Identify which cell holds the provided text, then report its (X, Y) central coordinate. 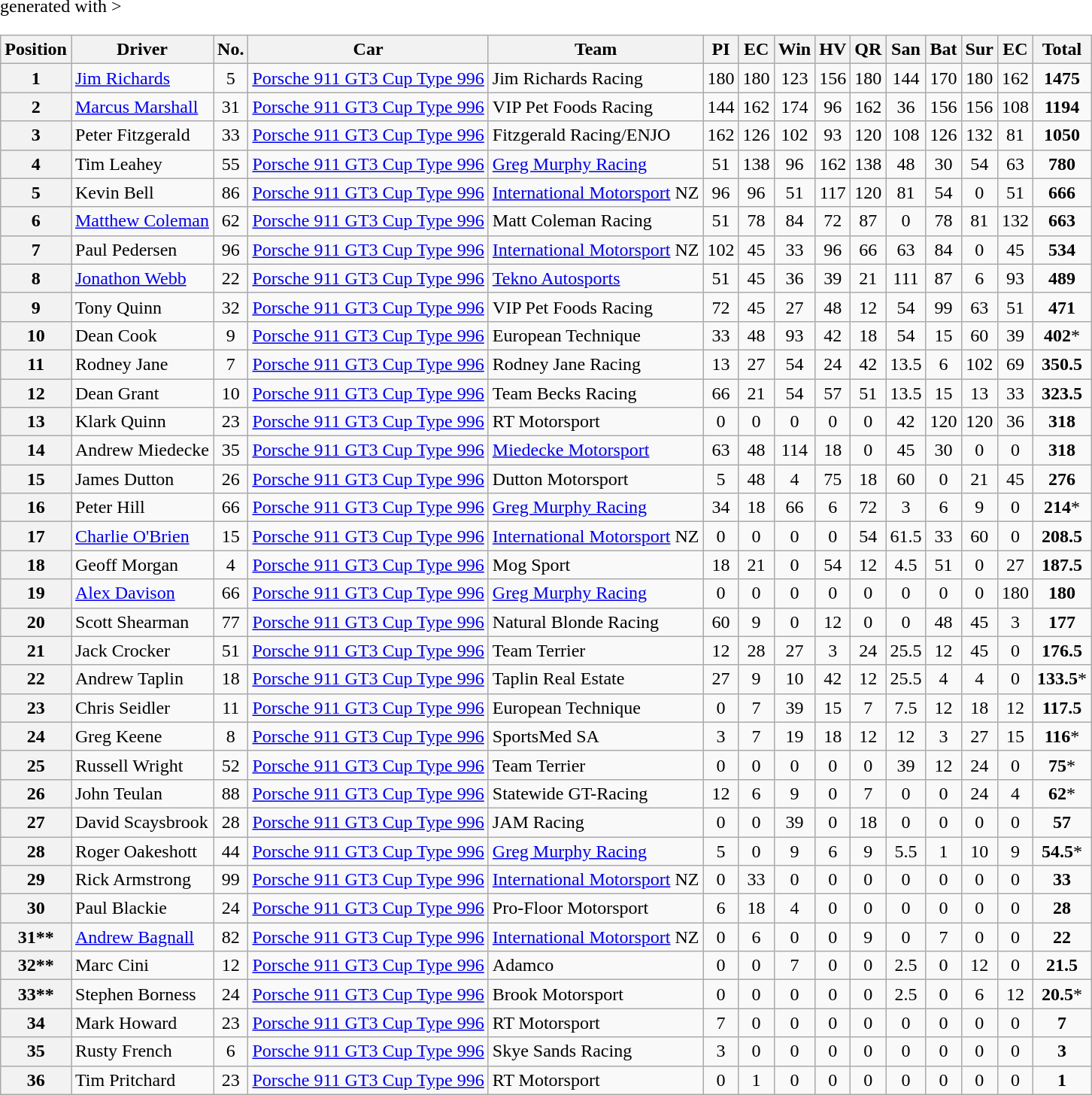
111 (905, 278)
San (905, 50)
Stephen Borness (141, 994)
Sur (979, 50)
Geoff Morgan (141, 565)
PI (720, 50)
Car (369, 50)
No. (231, 50)
Jim Richards (141, 78)
402* (1062, 335)
25 (36, 765)
663 (1062, 221)
Jack Crocker (141, 651)
Team (596, 50)
534 (1062, 250)
Matt Coleman Racing (596, 221)
Tim Leahey (141, 164)
31** (36, 937)
20.5* (1062, 994)
17 (36, 536)
176.5 (1062, 651)
1475 (1062, 78)
Tony Quinn (141, 307)
69 (1015, 364)
21.5 (1062, 966)
Tekno Autosports (596, 278)
Mog Sport (596, 565)
114 (794, 450)
780 (1062, 164)
Tim Pritchard (141, 1080)
Scott Shearman (141, 622)
1194 (1062, 107)
187.5 (1062, 565)
Bat (943, 50)
20 (36, 622)
123 (794, 78)
Roger Oakeshott (141, 851)
29 (36, 880)
62 (231, 221)
QR (868, 50)
33** (36, 994)
Dean Grant (141, 393)
Brook Motorsport (596, 994)
5.5 (905, 851)
Position (36, 50)
214* (1062, 508)
489 (1062, 278)
323.5 (1062, 393)
Chris Seidler (141, 708)
James Dutton (141, 479)
86 (231, 193)
Skye Sands Racing (596, 1051)
1050 (1062, 135)
David Scaysbrook (141, 822)
55 (231, 164)
Matthew Coleman (141, 221)
Alex Davison (141, 593)
Marcus Marshall (141, 107)
75 (833, 479)
Jim Richards Racing (596, 78)
JAM Racing (596, 822)
54.5* (1062, 851)
Win (794, 50)
Driver (141, 50)
208.5 (1062, 536)
Greg Keene (141, 736)
2 (36, 107)
Andrew Bagnall (141, 937)
Pro-Floor Motorsport (596, 908)
Rick Armstrong (141, 880)
14 (36, 450)
177 (1062, 622)
276 (1062, 479)
Andrew Miedecke (141, 450)
Natural Blonde Racing (596, 622)
4.5 (905, 565)
Rodney Jane (141, 364)
Paul Pedersen (141, 250)
John Teulan (141, 793)
471 (1062, 307)
32 (231, 307)
31 (231, 107)
77 (231, 622)
Peter Fitzgerald (141, 135)
Charlie O'Brien (141, 536)
7.5 (905, 708)
133.5* (1062, 679)
666 (1062, 193)
SportsMed SA (596, 736)
Taplin Real Estate (596, 679)
Miedecke Motorsport (596, 450)
Jonathon Webb (141, 278)
Kevin Bell (141, 193)
52 (231, 765)
170 (943, 78)
Russell Wright (141, 765)
Total (1062, 50)
Fitzgerald Racing/ENJO (596, 135)
61.5 (905, 536)
350.5 (1062, 364)
Andrew Taplin (141, 679)
Peter Hill (141, 508)
Mark Howard (141, 1023)
88 (231, 793)
Paul Blackie (141, 908)
75* (1062, 765)
Adamco (596, 966)
Rusty French (141, 1051)
Dutton Motorsport (596, 479)
82 (231, 937)
Marc Cini (141, 966)
32** (36, 966)
Statewide GT-Racing (596, 793)
HV (833, 50)
117 (833, 193)
174 (794, 107)
Team Becks Racing (596, 393)
117.5 (1062, 708)
Dean Cook (141, 335)
Klark Quinn (141, 422)
Rodney Jane Racing (596, 364)
116* (1062, 736)
62* (1062, 793)
16 (36, 508)
44 (231, 851)
